Capture the cell that displays the provided text and extract its (X, Y) central coordinate. 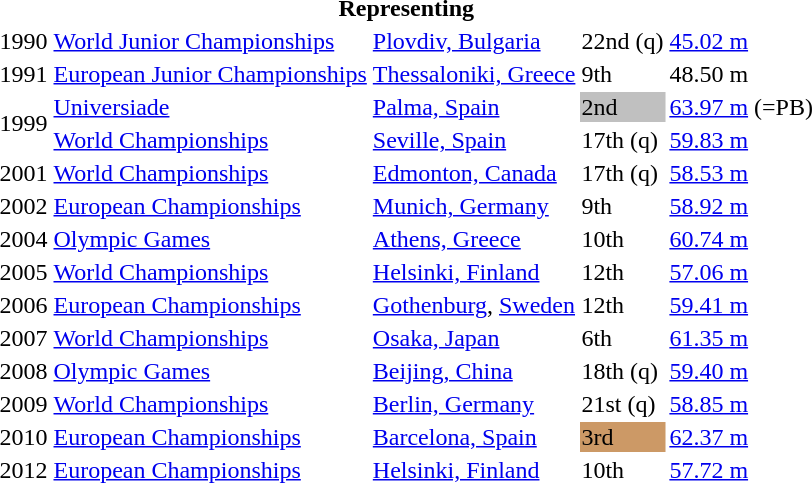
World Junior Championships (210, 41)
Osaka, Japan (474, 338)
22nd (q) (622, 41)
21st (q) (622, 404)
Plovdiv, Bulgaria (474, 41)
Berlin, Germany (474, 404)
Barcelona, Spain (474, 437)
Athens, Greece (474, 239)
Edmonton, Canada (474, 173)
Thessaloniki, Greece (474, 74)
6th (622, 338)
Munich, Germany (474, 206)
10th (622, 239)
Seville, Spain (474, 140)
Universiade (210, 107)
Helsinki, Finland (474, 272)
2nd (622, 107)
Palma, Spain (474, 107)
Beijing, China (474, 371)
Gothenburg, Sweden (474, 305)
3rd (622, 437)
18th (q) (622, 371)
European Junior Championships (210, 74)
